Find where the given text appears and provide that cell's center as (x, y) coordinate. 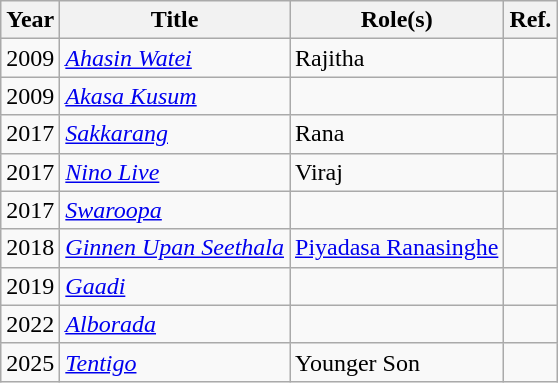
Rajitha (397, 58)
Ahasin Watei (175, 58)
Sakkarang (175, 134)
Akasa Kusum (175, 96)
2018 (30, 248)
Year (30, 20)
Nino Live (175, 172)
Viraj (397, 172)
Gaadi (175, 286)
2019 (30, 286)
Younger Son (397, 362)
Title (175, 20)
2022 (30, 324)
Ref. (530, 20)
2025 (30, 362)
Rana (397, 134)
Tentigo (175, 362)
Ginnen Upan Seethala (175, 248)
Alborada (175, 324)
Role(s) (397, 20)
Piyadasa Ranasinghe (397, 248)
Swaroopa (175, 210)
